Locate the cell with the specified text and output its [X, Y] center coordinate. 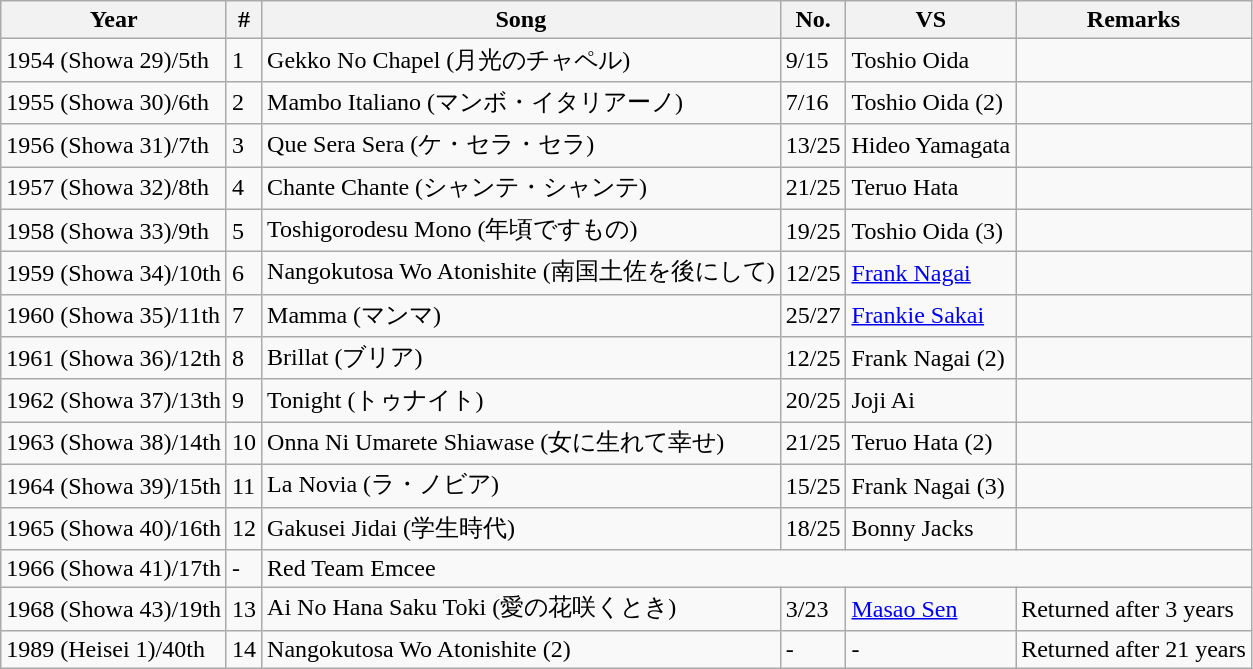
6 [244, 274]
Toshio Oida (3) [931, 230]
5 [244, 230]
# [244, 20]
Teruo Hata (2) [931, 444]
12 [244, 528]
1965 (Showa 40)/16th [114, 528]
9/15 [813, 60]
15/25 [813, 486]
11 [244, 486]
Toshio Oida (2) [931, 102]
Frank Nagai (2) [931, 358]
19/25 [813, 230]
13 [244, 610]
18/25 [813, 528]
Red Team Emcee [757, 569]
Masao Sen [931, 610]
Frankie Sakai [931, 316]
1961 (Showa 36)/12th [114, 358]
Remarks [1134, 20]
Nangokutosa Wo Atonishite (2) [522, 649]
1955 (Showa 30)/6th [114, 102]
9 [244, 400]
1966 (Showa 41)/17th [114, 569]
1959 (Showa 34)/10th [114, 274]
7 [244, 316]
14 [244, 649]
Ai No Hana Saku Toki (愛の花咲くとき) [522, 610]
25/27 [813, 316]
4 [244, 188]
Hideo Yamagata [931, 146]
No. [813, 20]
Nangokutosa Wo Atonishite (南国土佐を後にして) [522, 274]
Song [522, 20]
3/23 [813, 610]
Year [114, 20]
VS [931, 20]
Onna Ni Umarete Shiawase (女に生れて幸せ) [522, 444]
1963 (Showa 38)/14th [114, 444]
La Novia (ラ・ノビア) [522, 486]
Mamma (マンマ) [522, 316]
1956 (Showa 31)/7th [114, 146]
3 [244, 146]
1968 (Showa 43)/19th [114, 610]
1954 (Showa 29)/5th [114, 60]
Toshigorodesu Mono (年頃ですもの) [522, 230]
1989 (Heisei 1)/40th [114, 649]
10 [244, 444]
1957 (Showa 32)/8th [114, 188]
7/16 [813, 102]
Gekko No Chapel (月光のチャペル) [522, 60]
Frank Nagai [931, 274]
20/25 [813, 400]
Gakusei Jidai (学生時代) [522, 528]
Toshio Oida [931, 60]
Chante Chante (シャンテ・シャンテ) [522, 188]
13/25 [813, 146]
Tonight (トゥナイト) [522, 400]
1 [244, 60]
Que Sera Sera (ケ・セラ・セラ) [522, 146]
2 [244, 102]
1962 (Showa 37)/13th [114, 400]
1964 (Showa 39)/15th [114, 486]
1960 (Showa 35)/11th [114, 316]
Teruo Hata [931, 188]
Mambo Italiano (マンボ・イタリアーノ) [522, 102]
Frank Nagai (3) [931, 486]
1958 (Showa 33)/9th [114, 230]
Bonny Jacks [931, 528]
Returned after 21 years [1134, 649]
Brillat (ブリア) [522, 358]
8 [244, 358]
Returned after 3 years [1134, 610]
Joji Ai [931, 400]
